Locate the cell with the specified text and output its [x, y] center coordinate. 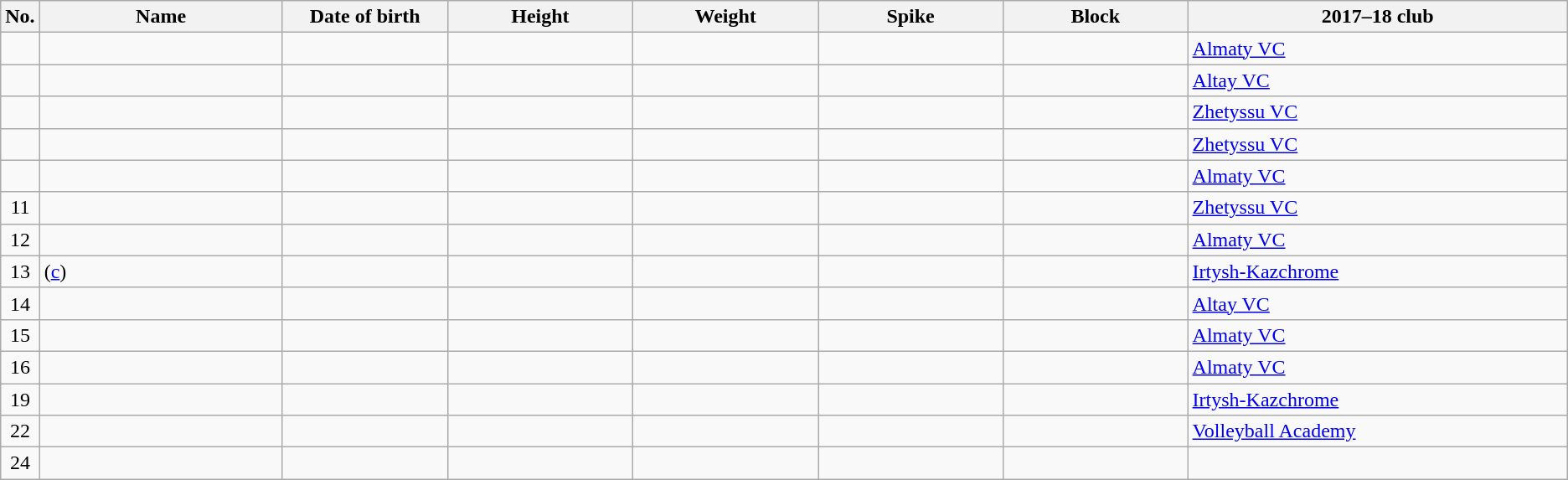
14 [20, 303]
Spike [911, 17]
12 [20, 240]
Block [1096, 17]
(c) [161, 271]
Date of birth [365, 17]
22 [20, 431]
Volleyball Academy [1377, 431]
Weight [725, 17]
19 [20, 400]
24 [20, 463]
Height [539, 17]
11 [20, 208]
2017–18 club [1377, 17]
15 [20, 335]
No. [20, 17]
Name [161, 17]
13 [20, 271]
16 [20, 367]
